Capture the cell that displays the provided text and extract its (X, Y) central coordinate. 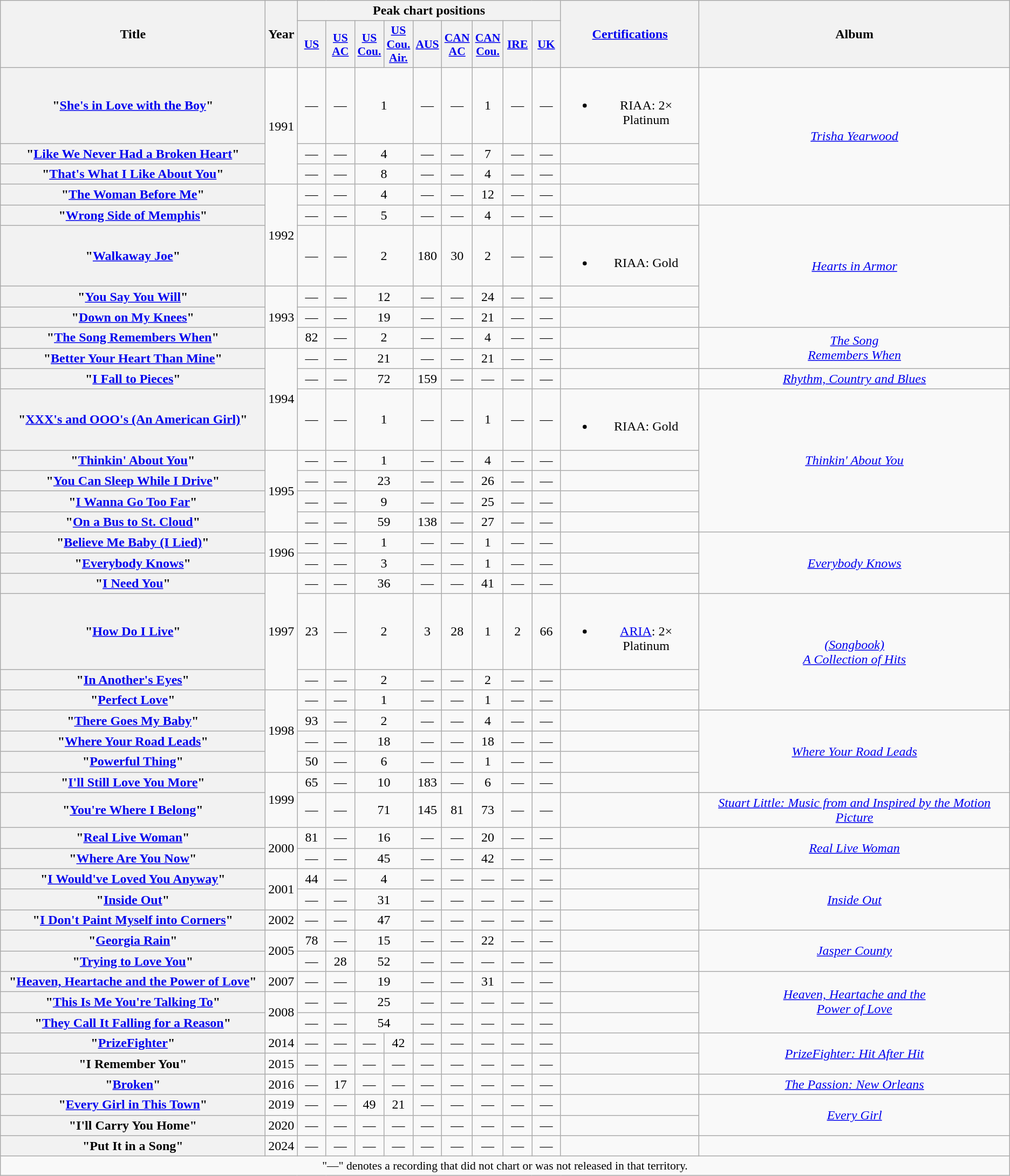
1997 (282, 632)
36 (384, 584)
54 (384, 1023)
66 (546, 632)
1992 (282, 235)
59 (384, 522)
1996 (282, 552)
The Passion: New Orleans (855, 1084)
"Everybody Knows" (133, 563)
1999 (282, 799)
44 (312, 879)
"There Goes My Baby" (133, 721)
Hearts in Armor (855, 266)
Real Live Woman (855, 848)
8 (384, 174)
"Better Your Heart Than Mine" (133, 358)
Stuart Little: Music from and Inspired by the Motion Picture (855, 810)
"In Another's Eyes" (133, 680)
1993 (282, 317)
2000 (282, 848)
"Down on My Knees" (133, 317)
1998 (282, 731)
45 (384, 858)
"I Don't Paint Myself into Corners" (133, 920)
Jasper County (855, 951)
"Real Live Woman" (133, 838)
50 (312, 762)
"Where Are You Now" (133, 858)
"They Call It Falling for a Reason" (133, 1023)
"I Need You" (133, 584)
USAC (340, 44)
2014 (282, 1043)
US (312, 44)
"I Remember You" (133, 1064)
"Inside Out" (133, 899)
9 (384, 501)
72 (384, 379)
159 (427, 379)
USCou. (370, 44)
"Every Girl in This Town" (133, 1105)
"Heaven, Heartache and the Power of Love" (133, 982)
Album (855, 35)
26 (488, 481)
"XXX's and OOO's (An American Girl)" (133, 420)
"Thinkin' About You" (133, 460)
49 (370, 1105)
Trisha Yearwood (855, 136)
2019 (282, 1105)
Thinkin' About You (855, 461)
17 (340, 1084)
1991 (282, 126)
2005 (282, 951)
"Believe Me Baby (I Lied)" (133, 542)
"I'll Still Love You More" (133, 782)
2016 (282, 1084)
"Like We Never Had a Broken Heart" (133, 154)
15 (384, 940)
Certifications (630, 35)
24 (488, 297)
180 (427, 256)
"The Song Remembers When" (133, 338)
71 (384, 810)
"You Can Sleep While I Drive" (133, 481)
"Put It in a Song" (133, 1146)
2002 (282, 920)
ARIA: 2× Platinum (630, 632)
"Perfect Love" (133, 700)
41 (488, 584)
Everybody Knows (855, 563)
CANCou. (488, 44)
Where Your Road Leads (855, 751)
"On a Bus to St. Cloud" (133, 522)
73 (488, 810)
Rhythm, Country and Blues (855, 379)
145 (427, 810)
1994 (282, 399)
IRE (518, 44)
"You Say You Will" (133, 297)
2008 (282, 1013)
Peak chart positions (429, 11)
183 (427, 782)
CAN AC (458, 44)
"Broken" (133, 1084)
10 (384, 782)
47 (384, 920)
Every Girl (855, 1115)
82 (312, 338)
27 (488, 522)
65 (312, 782)
Year (282, 35)
RIAA: 2× Platinum (630, 105)
"Georgia Rain" (133, 940)
5 (384, 215)
30 (458, 256)
"Walkaway Joe" (133, 256)
Heaven, Heartache and thePower of Love (855, 1002)
2007 (282, 982)
2020 (282, 1125)
1995 (282, 491)
"Wrong Side of Memphis" (133, 215)
78 (312, 940)
AUS (427, 44)
"I'll Carry You Home" (133, 1125)
Inside Out (855, 899)
7 (488, 154)
2015 (282, 1064)
2024 (282, 1146)
16 (384, 838)
52 (384, 961)
Title (133, 35)
"How Do I Live" (133, 632)
93 (312, 721)
"I Would've Loved You Anyway" (133, 879)
"I Fall to Pieces" (133, 379)
"She's in Love with the Boy" (133, 105)
USCou.Air. (398, 44)
2001 (282, 889)
22 (488, 940)
"This Is Me You're Talking To" (133, 1002)
"—" denotes a recording that did not chart or was not released in that territory. (505, 1166)
"You're Where I Belong" (133, 810)
"Trying to Love You" (133, 961)
UK (546, 44)
"That's What I Like About You" (133, 174)
"The Woman Before Me" (133, 195)
"PrizeFighter" (133, 1043)
"I Wanna Go Too Far" (133, 501)
PrizeFighter: Hit After Hit (855, 1054)
(Songbook)A Collection of Hits (855, 652)
"Where Your Road Leads" (133, 741)
138 (427, 522)
"Powerful Thing" (133, 762)
The SongRemembers When (855, 348)
20 (488, 838)
